Search for the cell housing the specified text and yield its (x, y) center coordinate. 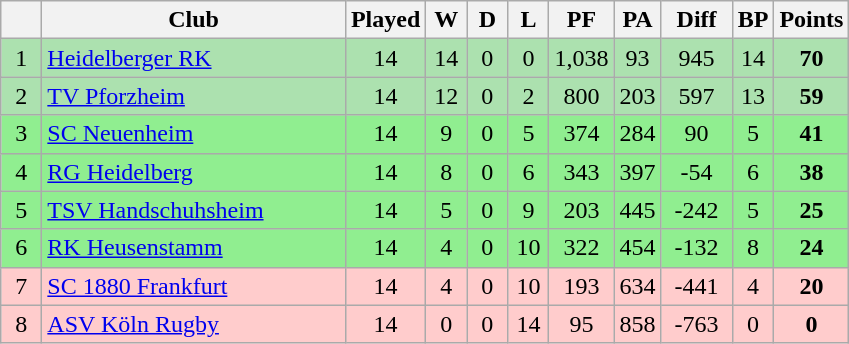
800 (582, 96)
Heidelberger RK (194, 58)
343 (582, 172)
1,038 (582, 58)
322 (582, 248)
41 (812, 134)
-441 (696, 286)
W (446, 20)
Points (812, 20)
PA (638, 20)
Club (194, 20)
454 (638, 248)
-54 (696, 172)
20 (812, 286)
Diff (696, 20)
1 (22, 58)
284 (638, 134)
TV Pforzheim (194, 96)
193 (582, 286)
945 (696, 58)
SC Neuenheim (194, 134)
445 (638, 210)
SC 1880 Frankfurt (194, 286)
397 (638, 172)
RG Heidelberg (194, 172)
93 (638, 58)
59 (812, 96)
12 (446, 96)
-242 (696, 210)
7 (22, 286)
597 (696, 96)
25 (812, 210)
374 (582, 134)
90 (696, 134)
70 (812, 58)
-132 (696, 248)
L (528, 20)
PF (582, 20)
-763 (696, 324)
38 (812, 172)
RK Heusenstamm (194, 248)
3 (22, 134)
24 (812, 248)
ASV Köln Rugby (194, 324)
D (488, 20)
858 (638, 324)
95 (582, 324)
BP (753, 20)
TSV Handschuhsheim (194, 210)
634 (638, 286)
Played (385, 20)
13 (753, 96)
